Locate the cell with the specified text and output its (X, Y) center coordinate. 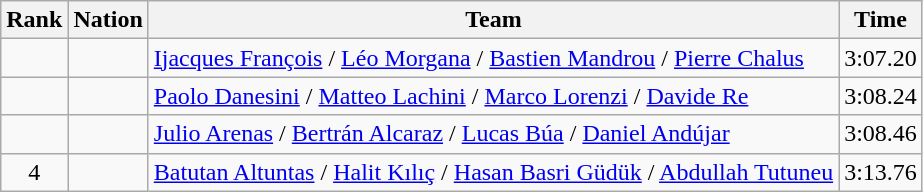
3:08.46 (881, 134)
Julio Arenas / Bertrán Alcaraz / Lucas Búa / Daniel Andújar (493, 134)
3:08.24 (881, 96)
Batutan Altuntas / Halit Kılıç / Hasan Basri Güdük / Abdullah Tutuneu (493, 172)
3:13.76 (881, 172)
Time (881, 20)
Ijacques François / Léo Morgana / Bastien Mandrou / Pierre Chalus (493, 58)
4 (34, 172)
Rank (34, 20)
Nation (108, 20)
Paolo Danesini / Matteo Lachini / Marco Lorenzi / Davide Re (493, 96)
Team (493, 20)
3:07.20 (881, 58)
